Identify which cell holds the provided text, then report its (X, Y) central coordinate. 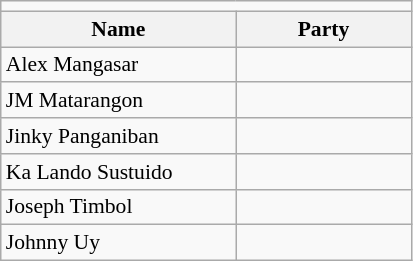
Joseph Timbol (118, 207)
Ka Lando Sustuido (118, 172)
Party (324, 29)
Johnny Uy (118, 243)
Jinky Panganiban (118, 136)
Name (118, 29)
Alex Mangasar (118, 65)
JM Matarangon (118, 101)
